Capture the cell that displays the provided text and extract its [X, Y] central coordinate. 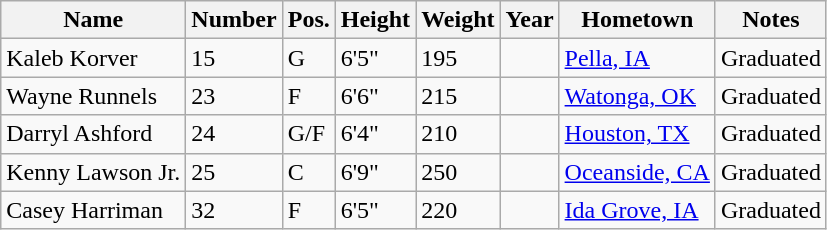
220 [458, 210]
Year [530, 20]
195 [458, 58]
Pella, IA [637, 58]
Number [234, 20]
Oceanside, CA [637, 172]
6'6" [375, 96]
Watonga, OK [637, 96]
Darryl Ashford [94, 134]
32 [234, 210]
215 [458, 96]
C [308, 172]
Ida Grove, IA [637, 210]
15 [234, 58]
210 [458, 134]
Casey Harriman [94, 210]
Kenny Lawson Jr. [94, 172]
250 [458, 172]
Pos. [308, 20]
Name [94, 20]
Wayne Runnels [94, 96]
G/F [308, 134]
23 [234, 96]
24 [234, 134]
Weight [458, 20]
Kaleb Korver [94, 58]
6'9" [375, 172]
Height [375, 20]
Notes [770, 20]
Houston, TX [637, 134]
Hometown [637, 20]
G [308, 58]
6'4" [375, 134]
25 [234, 172]
